From the cell containing the given text, extract its center point as (x, y) coordinate. 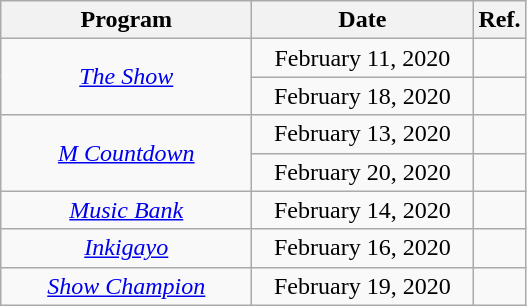
M Countdown (126, 153)
February 13, 2020 (362, 134)
February 16, 2020 (362, 248)
February 19, 2020 (362, 286)
Inkigayo (126, 248)
Program (126, 20)
Date (362, 20)
Ref. (500, 20)
Music Bank (126, 210)
Show Champion (126, 286)
February 14, 2020 (362, 210)
The Show (126, 77)
February 20, 2020 (362, 172)
February 11, 2020 (362, 58)
February 18, 2020 (362, 96)
